Scan for the cell matching the given text and deliver its (X, Y) coordinate at center. 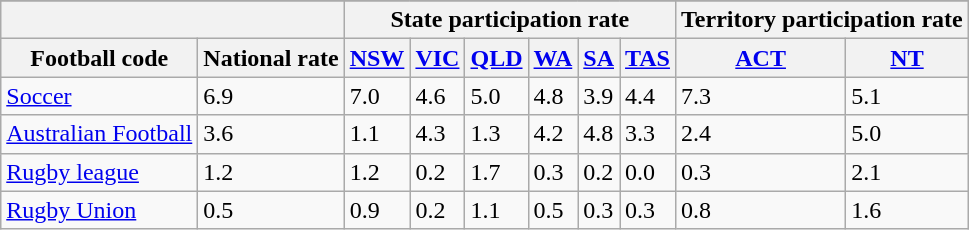
2.4 (760, 134)
2.1 (908, 172)
NSW (377, 58)
0.8 (760, 210)
1.6 (908, 210)
Football code (100, 58)
ACT (760, 58)
TAS (648, 58)
5.1 (908, 96)
0.0 (648, 172)
National rate (271, 58)
SA (599, 58)
1.3 (496, 134)
Rugby Union (100, 210)
Rugby league (100, 172)
Australian Football (100, 134)
6.9 (271, 96)
Territory participation rate (822, 20)
1.7 (496, 172)
WA (553, 58)
3.6 (271, 134)
4.2 (553, 134)
7.0 (377, 96)
QLD (496, 58)
3.9 (599, 96)
NT (908, 58)
7.3 (760, 96)
4.3 (438, 134)
4.6 (438, 96)
0.9 (377, 210)
State participation rate (510, 20)
4.4 (648, 96)
Soccer (100, 96)
3.3 (648, 134)
VIC (438, 58)
